Determine the [X, Y] coordinate at the center of the cell enclosing the given text.  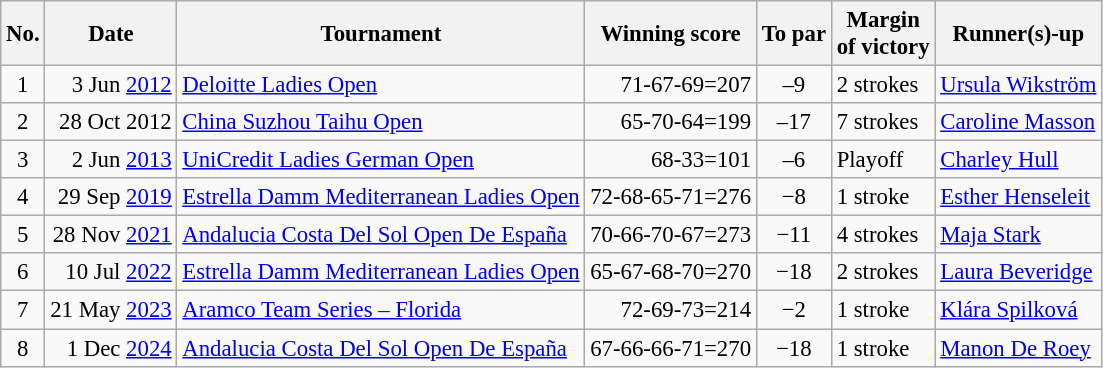
–6 [794, 160]
29 Sep 2019 [111, 197]
28 Nov 2021 [111, 235]
1 [23, 85]
To par [794, 34]
–17 [794, 122]
4 strokes [883, 235]
71-67-69=207 [671, 85]
Playoff [883, 160]
68-33=101 [671, 160]
Laura Beveridge [1018, 273]
Ursula Wikström [1018, 85]
7 [23, 310]
Aramco Team Series – Florida [381, 310]
UniCredit Ladies German Open [381, 160]
Winning score [671, 34]
Date [111, 34]
Caroline Masson [1018, 122]
65-70-64=199 [671, 122]
5 [23, 235]
3 Jun 2012 [111, 85]
72-68-65-71=276 [671, 197]
8 [23, 348]
Tournament [381, 34]
Marginof victory [883, 34]
Maja Stark [1018, 235]
2 [23, 122]
China Suzhou Taihu Open [381, 122]
28 Oct 2012 [111, 122]
Deloitte Ladies Open [381, 85]
–9 [794, 85]
21 May 2023 [111, 310]
10 Jul 2022 [111, 273]
Charley Hull [1018, 160]
1 Dec 2024 [111, 348]
Runner(s)-up [1018, 34]
Esther Henseleit [1018, 197]
70-66-70-67=273 [671, 235]
4 [23, 197]
−2 [794, 310]
No. [23, 34]
−8 [794, 197]
65-67-68-70=270 [671, 273]
Klára Spilková [1018, 310]
6 [23, 273]
3 [23, 160]
2 Jun 2013 [111, 160]
Manon De Roey [1018, 348]
−11 [794, 235]
67-66-66-71=270 [671, 348]
7 strokes [883, 122]
72-69-73=214 [671, 310]
